Detect which cell encompasses the target text, then output its [x, y] center coordinate. 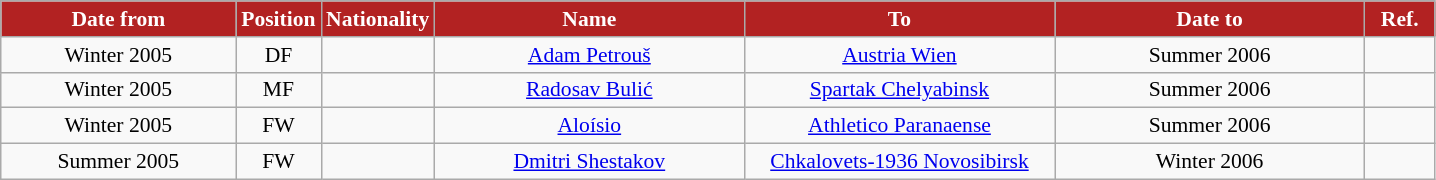
Nationality [378, 19]
Radosav Bulić [589, 90]
MF [278, 90]
Athletico Paranaense [899, 126]
Aloísio [589, 126]
Adam Petrouš [589, 55]
Summer 2005 [118, 162]
DF [278, 55]
Chkalovets-1936 Novosibirsk [899, 162]
Dmitri Shestakov [589, 162]
Position [278, 19]
Date to [1210, 19]
Ref. [1400, 19]
Date from [118, 19]
Spartak Chelyabinsk [899, 90]
Austria Wien [899, 55]
Name [589, 19]
To [899, 19]
Winter 2006 [1210, 162]
